Output the (X, Y) coordinate of the center of the cell containing the given text.  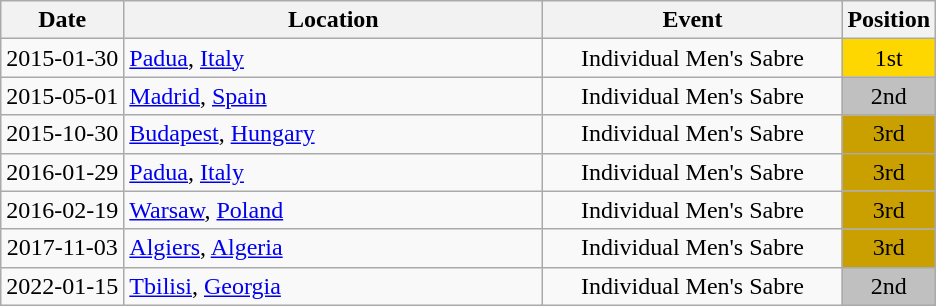
Date (62, 20)
Warsaw, Poland (334, 210)
2015-10-30 (62, 134)
2017-11-03 (62, 248)
Algiers, Algeria (334, 248)
1st (889, 58)
2015-01-30 (62, 58)
Position (889, 20)
Tbilisi, Georgia (334, 286)
2016-01-29 (62, 172)
2016-02-19 (62, 210)
Budapest, Hungary (334, 134)
Madrid, Spain (334, 96)
2015-05-01 (62, 96)
Event (692, 20)
2022-01-15 (62, 286)
Location (334, 20)
